Return (x, y) of the center of cell containing provided text 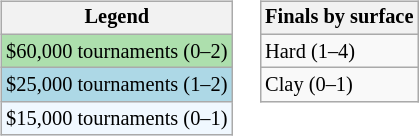
$15,000 tournaments (0–1) (116, 119)
Hard (1–4) (339, 51)
$25,000 tournaments (1–2) (116, 85)
Legend (116, 18)
Finals by surface (339, 18)
$60,000 tournaments (0–2) (116, 51)
Clay (0–1) (339, 85)
